Pinpoint the cell where the given text exists, returning its (X, Y) midpoint coordinate. 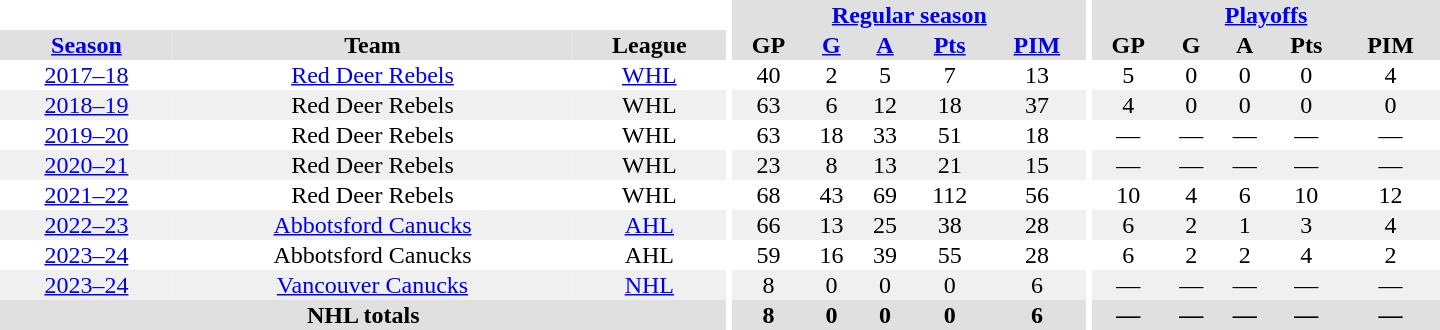
56 (1038, 195)
2021–22 (86, 195)
69 (885, 195)
7 (950, 75)
League (649, 45)
37 (1038, 105)
NHL (649, 285)
68 (768, 195)
112 (950, 195)
Vancouver Canucks (372, 285)
1 (1245, 225)
59 (768, 255)
55 (950, 255)
Team (372, 45)
Regular season (909, 15)
2017–18 (86, 75)
43 (832, 195)
3 (1307, 225)
66 (768, 225)
39 (885, 255)
Season (86, 45)
33 (885, 135)
21 (950, 165)
2019–20 (86, 135)
25 (885, 225)
Playoffs (1266, 15)
2018–19 (86, 105)
NHL totals (363, 315)
23 (768, 165)
15 (1038, 165)
40 (768, 75)
2022–23 (86, 225)
51 (950, 135)
16 (832, 255)
38 (950, 225)
2020–21 (86, 165)
